Search for the cell housing the specified text and yield its [x, y] center coordinate. 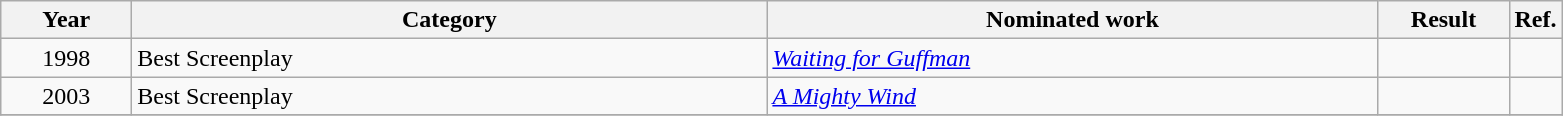
Ref. [1536, 20]
Waiting for Guffman [1072, 58]
1998 [66, 58]
Result [1444, 20]
Category [450, 20]
Year [66, 20]
2003 [66, 96]
A Mighty Wind [1072, 96]
Nominated work [1072, 20]
